Provide the (X, Y) coordinate of the cell's center where the given text is located.  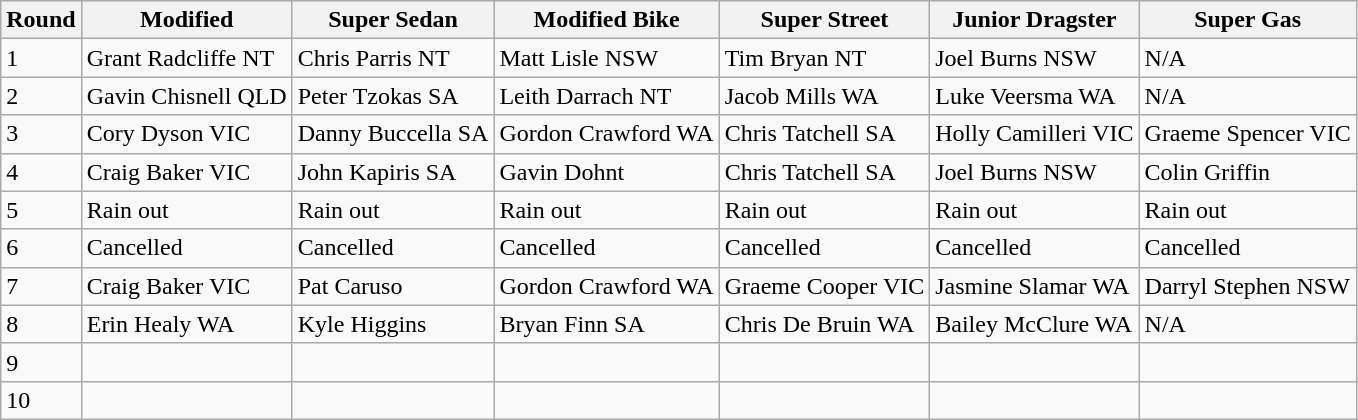
Grant Radcliffe NT (186, 58)
John Kapiris SA (393, 172)
6 (41, 248)
Graeme Spencer VIC (1248, 134)
7 (41, 286)
9 (41, 362)
Leith Darrach NT (606, 96)
8 (41, 324)
3 (41, 134)
Kyle Higgins (393, 324)
5 (41, 210)
Matt Lisle NSW (606, 58)
Peter Tzokas SA (393, 96)
Tim Bryan NT (824, 58)
Chris De Bruin WA (824, 324)
Super Street (824, 20)
Gavin Dohnt (606, 172)
Bryan Finn SA (606, 324)
Luke Veersma WA (1034, 96)
Jacob Mills WA (824, 96)
10 (41, 400)
1 (41, 58)
Danny Buccella SA (393, 134)
Chris Parris NT (393, 58)
2 (41, 96)
Bailey McClure WA (1034, 324)
Pat Caruso (393, 286)
Darryl Stephen NSW (1248, 286)
Modified Bike (606, 20)
Gavin Chisnell QLD (186, 96)
Erin Healy WA (186, 324)
Jasmine Slamar WA (1034, 286)
Junior Dragster (1034, 20)
Super Sedan (393, 20)
Colin Griffin (1248, 172)
Cory Dyson VIC (186, 134)
Round (41, 20)
4 (41, 172)
Holly Camilleri VIC (1034, 134)
Super Gas (1248, 20)
Graeme Cooper VIC (824, 286)
Modified (186, 20)
